Extract the (x, y) coordinate from the center of the cell holding the provided text.  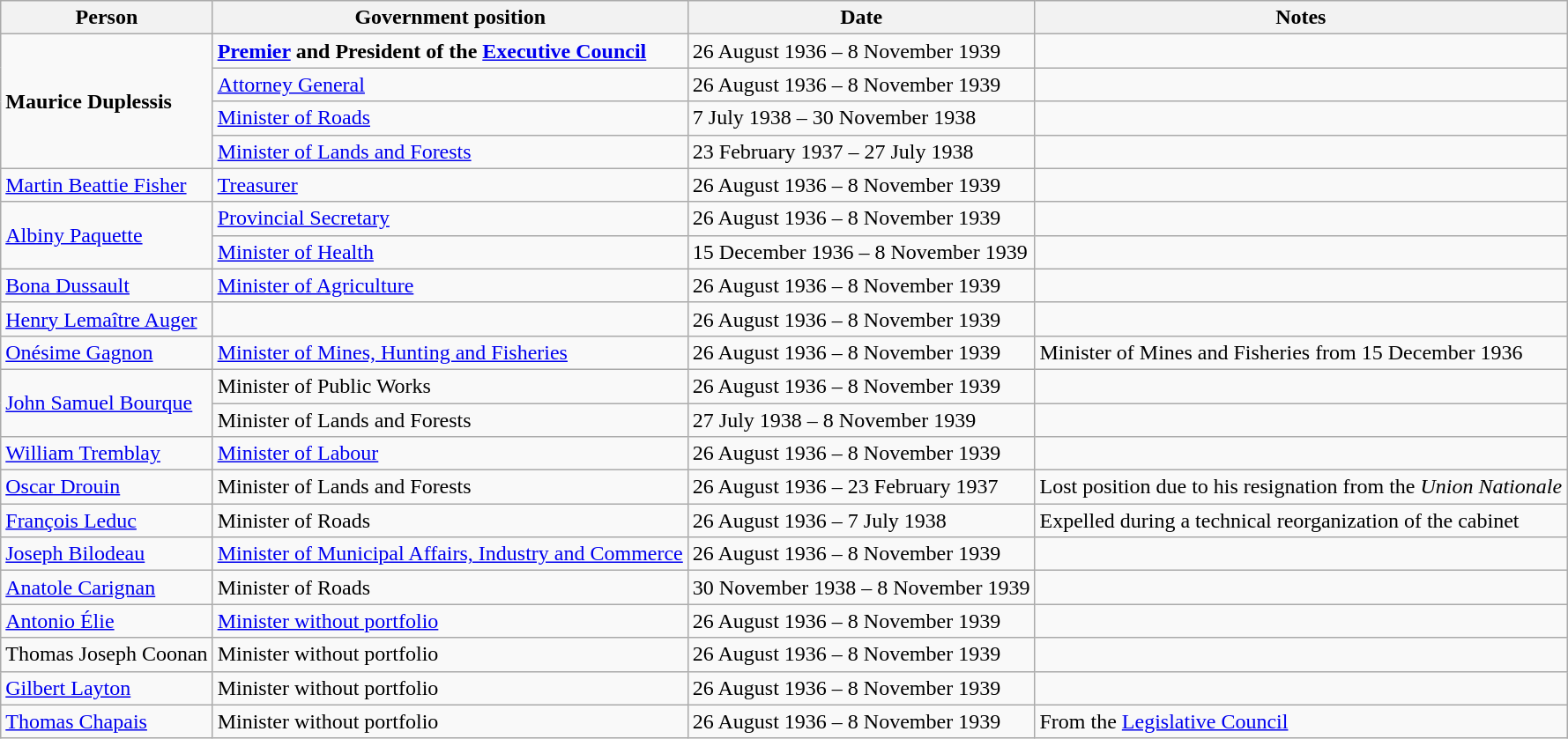
Lost position due to his resignation from the Union Nationale (1301, 487)
Joseph Bilodeau (107, 554)
Date (861, 18)
Gilbert Layton (107, 688)
Premier and President of the Executive Council (450, 51)
23 February 1937 – 27 July 1938 (861, 151)
26 August 1936 – 7 July 1938 (861, 521)
Martin Beattie Fisher (107, 185)
Bona Dussault (107, 285)
30 November 1938 – 8 November 1939 (861, 588)
Thomas Joseph Coonan (107, 654)
15 December 1936 – 8 November 1939 (861, 252)
Provincial Secretary (450, 218)
Thomas Chapais (107, 721)
Anatole Carignan (107, 588)
John Samuel Bourque (107, 403)
Minister of Health (450, 252)
Maurice Duplessis (107, 101)
Onésime Gagnon (107, 352)
Minister of Mines and Fisheries from 15 December 1936 (1301, 352)
Person (107, 18)
Albiny Paquette (107, 235)
From the Legislative Council (1301, 721)
Notes (1301, 18)
Government position (450, 18)
26 August 1936 – 23 February 1937 (861, 487)
7 July 1938 – 30 November 1938 (861, 118)
Oscar Drouin (107, 487)
William Tremblay (107, 454)
Minister of Labour (450, 454)
Attorney General (450, 85)
Minister of Municipal Affairs, Industry and Commerce (450, 554)
Antonio Élie (107, 621)
Minister of Public Works (450, 386)
Henry Lemaître Auger (107, 319)
27 July 1938 – 8 November 1939 (861, 420)
Minister of Mines, Hunting and Fisheries (450, 352)
Expelled during a technical reorganization of the cabinet (1301, 521)
François Leduc (107, 521)
Minister of Agriculture (450, 285)
Treasurer (450, 185)
